Extract the (x, y) coordinate from the center of the cell holding the provided text.  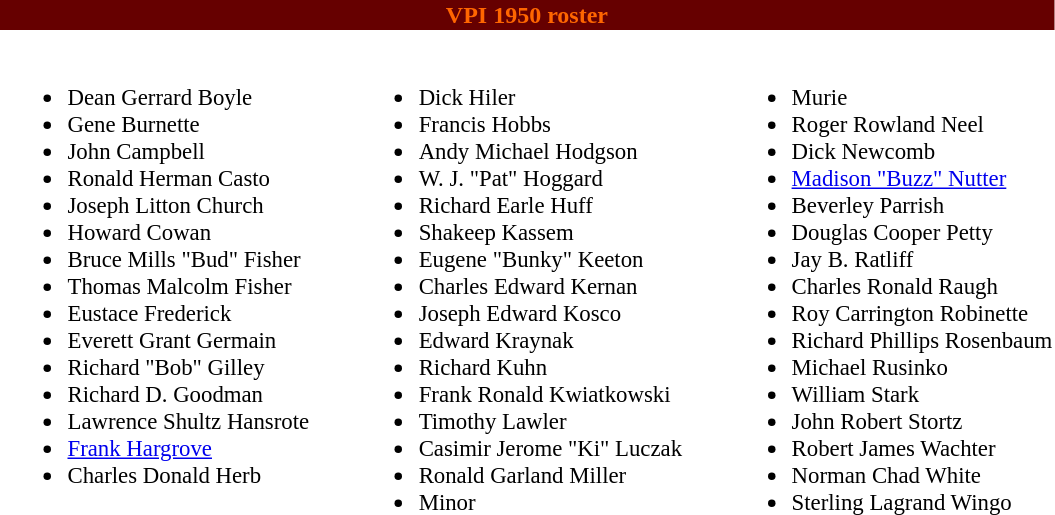
VPI 1950 roster (527, 15)
